Scan for the cell matching the given text and deliver its (x, y) coordinate at center. 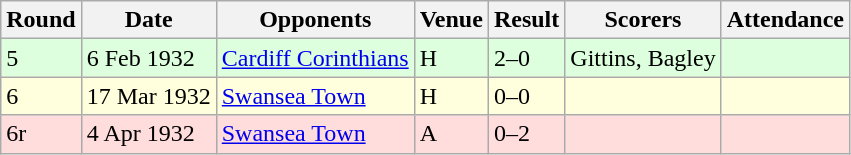
Cardiff Corinthians (315, 58)
Venue (451, 20)
6 (41, 96)
4 Apr 1932 (148, 134)
Date (148, 20)
0–2 (526, 134)
2–0 (526, 58)
Attendance (785, 20)
5 (41, 58)
17 Mar 1932 (148, 96)
Gittins, Bagley (643, 58)
0–0 (526, 96)
Scorers (643, 20)
6r (41, 134)
Round (41, 20)
Result (526, 20)
Opponents (315, 20)
A (451, 134)
6 Feb 1932 (148, 58)
